Identify which cell holds the provided text, then report its [X, Y] central coordinate. 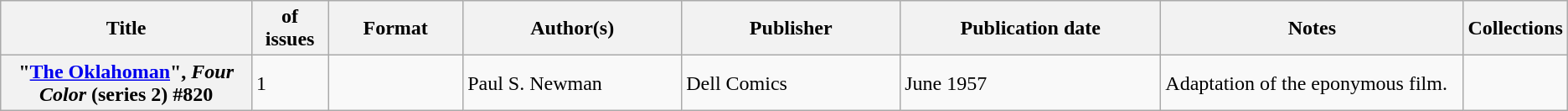
Author(s) [573, 29]
Collections [1515, 29]
Format [395, 29]
Title [126, 29]
Publisher [791, 29]
Notes [1312, 29]
Adaptation of the eponymous film. [1312, 82]
of issues [290, 29]
Dell Comics [791, 82]
Publication date [1030, 29]
1 [290, 82]
"The Oklahoman", Four Color (series 2) #820 [126, 82]
Paul S. Newman [573, 82]
June 1957 [1030, 82]
